Extract the (x, y) coordinate from the center of the cell holding the provided text.  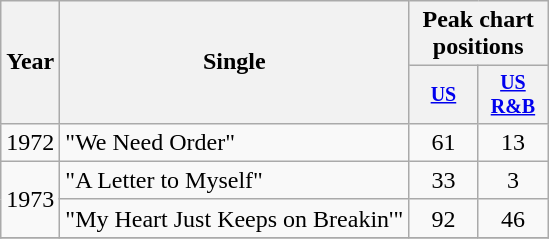
USR&B (512, 94)
"We Need Order" (234, 142)
"A Letter to Myself" (234, 180)
1972 (30, 142)
Peak chart positions (478, 34)
1973 (30, 199)
92 (444, 218)
33 (444, 180)
US (444, 94)
"My Heart Just Keeps on Breakin'" (234, 218)
Year (30, 62)
3 (512, 180)
46 (512, 218)
61 (444, 142)
Single (234, 62)
13 (512, 142)
